Extract the (X, Y) coordinate from the center of the cell holding the provided text.  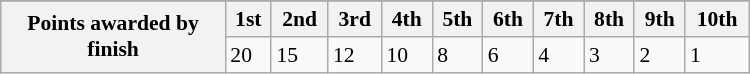
8 (458, 55)
10th (717, 19)
6th (508, 19)
3 (610, 55)
3rd (355, 19)
15 (300, 55)
2nd (300, 19)
2 (660, 55)
6 (508, 55)
12 (355, 55)
1 (717, 55)
Points awarded by finish (114, 36)
5th (458, 19)
4th (408, 19)
20 (248, 55)
8th (610, 19)
10 (408, 55)
1st (248, 19)
7th (558, 19)
4 (558, 55)
9th (660, 19)
